Capture the cell that displays the provided text and extract its [X, Y] central coordinate. 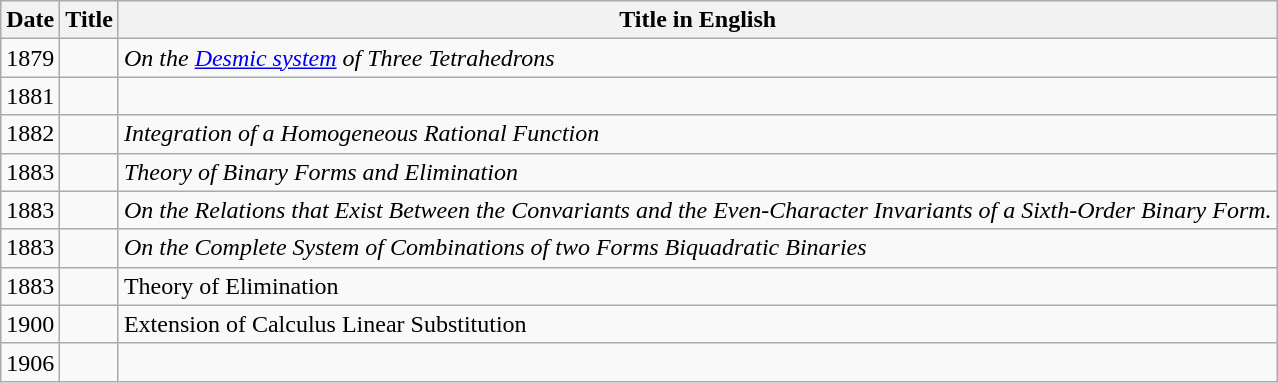
1879 [30, 58]
Extension of Calculus Linear Substitution [698, 324]
On the Relations that Exist Between the Convariants and the Even-Character Invariants of a Sixth-Order Binary Form. [698, 210]
On the Complete System of Combinations of two Forms Biquadratic Binaries [698, 248]
Theory of Elimination [698, 286]
1882 [30, 134]
Date [30, 20]
Theory of Binary Forms and Elimination [698, 172]
Integration of a Homogeneous Rational Function [698, 134]
Title in English [698, 20]
1900 [30, 324]
On the Desmic system of Three Tetrahedrons [698, 58]
1881 [30, 96]
1906 [30, 362]
Title [90, 20]
